Scan for the cell matching the given text and deliver its (x, y) coordinate at center. 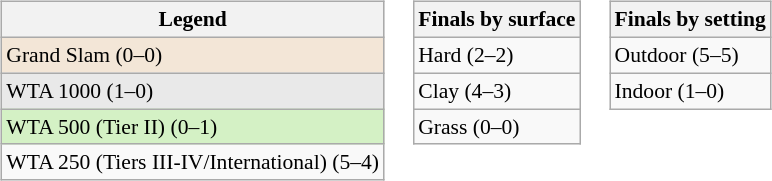
WTA 1000 (1–0) (192, 91)
WTA 250 (Tiers III-IV/International) (5–4) (192, 162)
Hard (2–2) (496, 55)
Finals by setting (690, 20)
Grand Slam (0–0) (192, 55)
Grass (0–0) (496, 127)
Clay (4–3) (496, 91)
Outdoor (5–5) (690, 55)
Finals by surface (496, 20)
Indoor (1–0) (690, 91)
Legend (192, 20)
WTA 500 (Tier II) (0–1) (192, 127)
